For the text-containing cell, return its midpoint in [x, y] coordinate format. 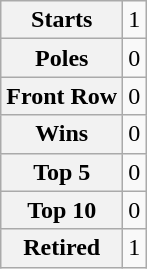
Wins [62, 134]
Top 5 [62, 172]
Starts [62, 20]
Top 10 [62, 210]
Poles [62, 58]
Front Row [62, 96]
Retired [62, 248]
